Identify which cell holds the provided text, then report its [X, Y] central coordinate. 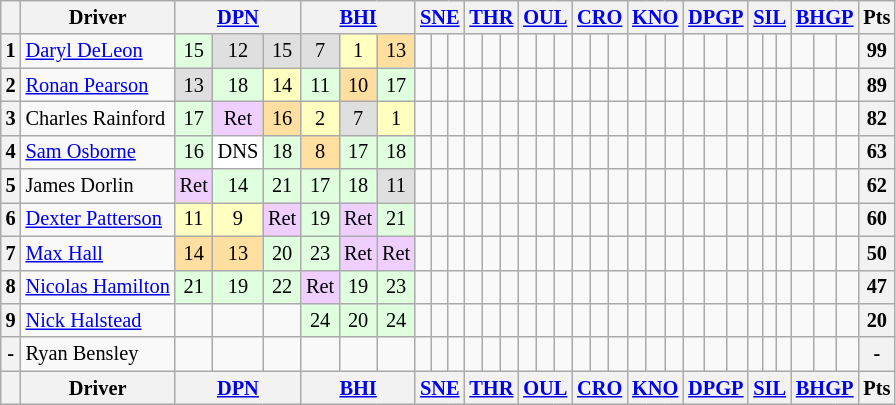
3 [11, 118]
10 [358, 85]
99 [876, 51]
Nick Halstead [98, 320]
89 [876, 85]
Sam Osborne [98, 152]
12 [238, 51]
60 [876, 219]
5 [11, 186]
Nicolas Hamilton [98, 287]
Ryan Bensley [98, 354]
Dexter Patterson [98, 219]
62 [876, 186]
DNS [238, 152]
50 [876, 253]
47 [876, 287]
James Dorlin [98, 186]
22 [282, 287]
4 [11, 152]
Charles Rainford [98, 118]
Daryl DeLeon [98, 51]
82 [876, 118]
Max Hall [98, 253]
6 [11, 219]
Ronan Pearson [98, 85]
63 [876, 152]
